Return the [x, y] coordinate for the center point of the cell that contains the specified text.  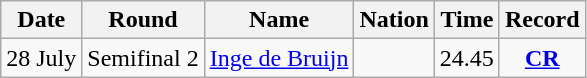
Date [42, 20]
24.45 [466, 58]
Semifinal 2 [143, 58]
CR [542, 58]
Name [279, 20]
Nation [394, 20]
Inge de Bruijn [279, 58]
Time [466, 20]
Round [143, 20]
28 July [42, 58]
Record [542, 20]
